Extract the [x, y] coordinate from the center of the cell holding the provided text.  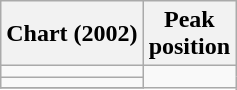
Chart (2002) [72, 34]
Peakposition [189, 34]
